From the cell containing the given text, extract its center point as [x, y] coordinate. 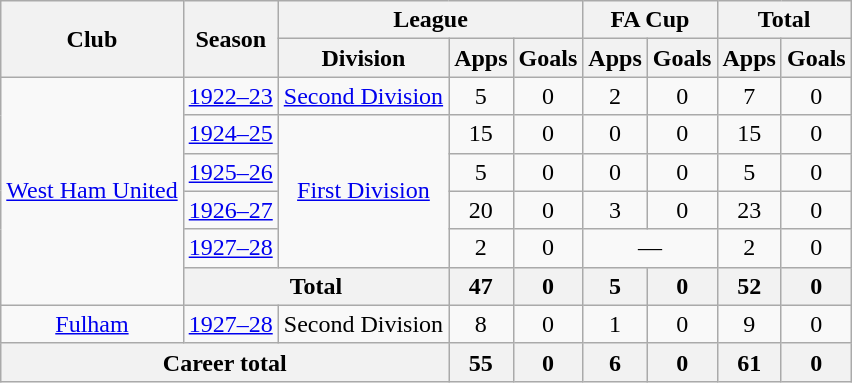
61 [749, 362]
West Ham United [92, 191]
1924–25 [230, 134]
52 [749, 286]
7 [749, 96]
1922–23 [230, 96]
League [430, 20]
55 [481, 362]
23 [749, 210]
Club [92, 39]
Career total [225, 362]
3 [615, 210]
1926–27 [230, 210]
8 [481, 324]
1925–26 [230, 172]
First Division [363, 191]
― [650, 248]
FA Cup [650, 20]
6 [615, 362]
9 [749, 324]
Fulham [92, 324]
Season [230, 39]
47 [481, 286]
1 [615, 324]
Division [363, 58]
20 [481, 210]
